For the text-containing cell, return its midpoint in [x, y] coordinate format. 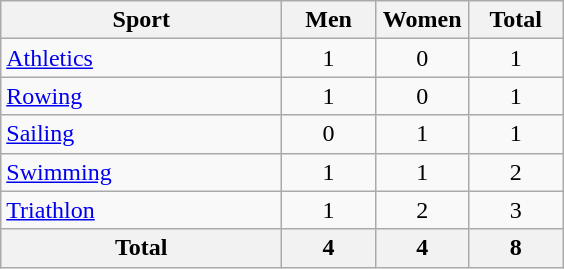
8 [516, 248]
3 [516, 210]
Sport [142, 20]
Triathlon [142, 210]
Swimming [142, 172]
Athletics [142, 58]
Rowing [142, 96]
Sailing [142, 134]
Men [329, 20]
Women [422, 20]
